Provide the (X, Y) coordinate of the cell's center where the given text is located.  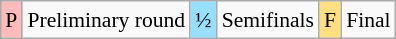
Semifinals (268, 20)
Preliminary round (106, 20)
P (11, 20)
Final (368, 20)
½ (203, 20)
F (330, 20)
